From the cell containing the given text, extract its center point as (X, Y) coordinate. 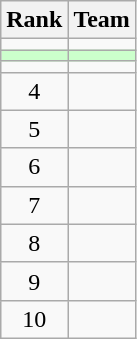
Team (102, 20)
4 (34, 91)
Rank (34, 20)
7 (34, 205)
9 (34, 281)
6 (34, 167)
10 (34, 319)
8 (34, 243)
5 (34, 129)
